For the text-containing cell, return its midpoint in (X, Y) coordinate format. 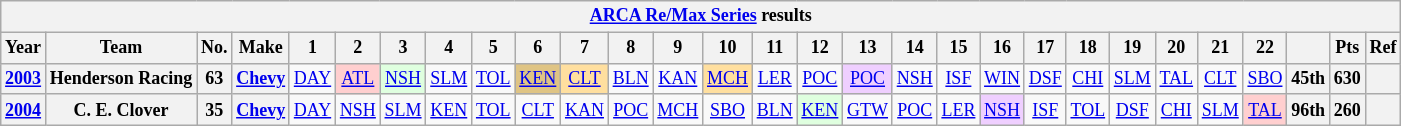
6 (538, 48)
No. (214, 48)
63 (214, 78)
45th (1308, 78)
1 (312, 48)
16 (1002, 48)
2004 (24, 110)
9 (678, 48)
18 (1088, 48)
Ref (1383, 48)
C. E. Clover (120, 110)
4 (449, 48)
Pts (1347, 48)
17 (1045, 48)
2003 (24, 78)
5 (494, 48)
10 (728, 48)
3 (403, 48)
96th (1308, 110)
19 (1132, 48)
35 (214, 110)
Year (24, 48)
12 (820, 48)
ARCA Re/Max Series results (701, 16)
22 (1265, 48)
8 (630, 48)
WIN (1002, 78)
7 (585, 48)
Team (120, 48)
260 (1347, 110)
21 (1220, 48)
ATL (358, 78)
15 (958, 48)
20 (1176, 48)
2 (358, 48)
11 (774, 48)
Make (261, 48)
Henderson Racing (120, 78)
13 (868, 48)
630 (1347, 78)
GTW (868, 110)
14 (914, 48)
